Return the (X, Y) coordinate for the center point of the cell that contains the specified text.  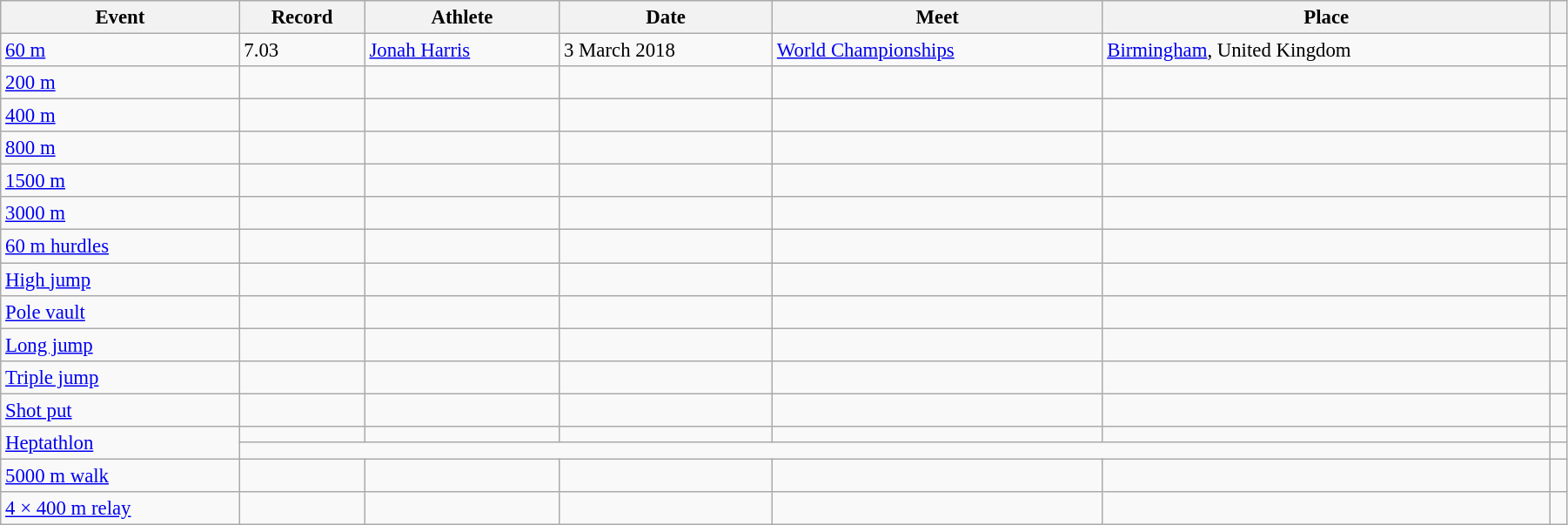
7.03 (302, 50)
800 m (120, 148)
Pole vault (120, 312)
Date (667, 17)
400 m (120, 116)
Record (302, 17)
3000 m (120, 213)
Place (1326, 17)
Birmingham, United Kingdom (1326, 50)
Event (120, 17)
Athlete (462, 17)
5000 m walk (120, 475)
4 × 400 m relay (120, 508)
Heptathlon (120, 443)
200 m (120, 83)
3 March 2018 (667, 50)
Meet (938, 17)
60 m (120, 50)
Long jump (120, 345)
World Championships (938, 50)
1500 m (120, 181)
Jonah Harris (462, 50)
60 m hurdles (120, 246)
High jump (120, 279)
Shot put (120, 410)
Triple jump (120, 377)
